Return the [x, y] coordinate for the center point of the cell that contains the specified text.  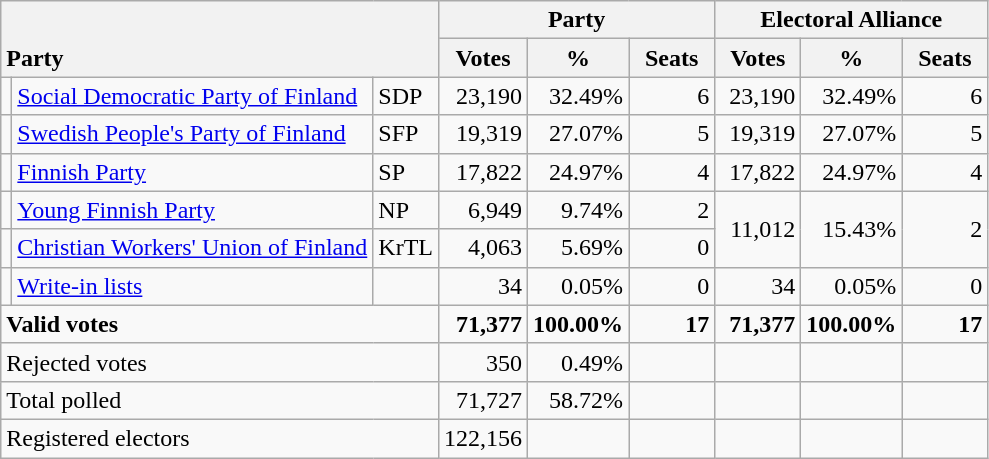
58.72% [578, 400]
71,727 [484, 400]
4,063 [484, 248]
15.43% [852, 229]
Electoral Alliance [852, 20]
Valid votes [220, 324]
Registered electors [220, 438]
6,949 [484, 210]
5.69% [578, 248]
Rejected votes [220, 362]
Swedish People's Party of Finland [192, 134]
11,012 [758, 229]
SDP [406, 96]
Finnish Party [192, 172]
SP [406, 172]
SFP [406, 134]
Write-in lists [192, 286]
Young Finnish Party [192, 210]
0.49% [578, 362]
350 [484, 362]
Social Democratic Party of Finland [192, 96]
122,156 [484, 438]
Christian Workers' Union of Finland [192, 248]
NP [406, 210]
9.74% [578, 210]
Total polled [220, 400]
KrTL [406, 248]
